Determine the [x, y] coordinate at the center of the cell enclosing the given text.  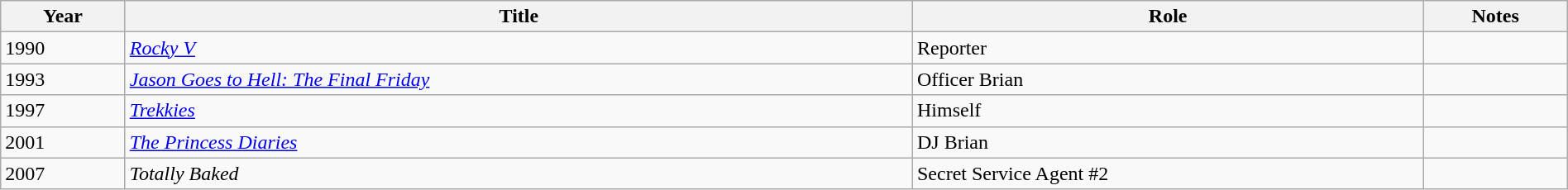
Role [1168, 17]
DJ Brian [1168, 142]
Officer Brian [1168, 79]
Jason Goes to Hell: The Final Friday [519, 79]
Himself [1168, 111]
Trekkies [519, 111]
Reporter [1168, 48]
Secret Service Agent #2 [1168, 173]
The Princess Diaries [519, 142]
Title [519, 17]
Rocky V [519, 48]
Totally Baked [519, 173]
2007 [63, 173]
1997 [63, 111]
1990 [63, 48]
Notes [1495, 17]
2001 [63, 142]
Year [63, 17]
1993 [63, 79]
